From the cell containing the given text, extract its center point as [X, Y] coordinate. 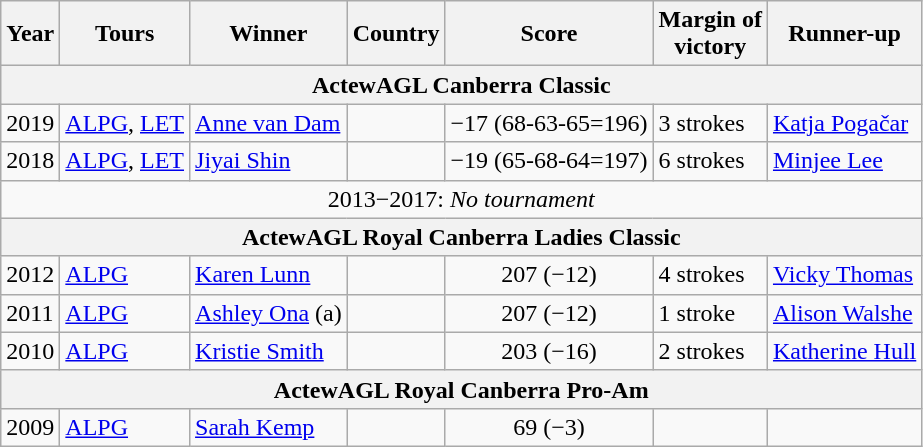
−19 (65-68-64=197) [549, 161]
Anne van Dam [269, 123]
2018 [30, 161]
2012 [30, 275]
1 stroke [710, 313]
Margin ofvictory [710, 34]
Katherine Hull [844, 351]
2019 [30, 123]
3 strokes [710, 123]
2011 [30, 313]
Runner-up [844, 34]
Tours [125, 34]
Alison Walshe [844, 313]
Winner [269, 34]
−17 (68-63-65=196) [549, 123]
2009 [30, 427]
4 strokes [710, 275]
Jiyai Shin [269, 161]
2013−2017: No tournament [462, 199]
2010 [30, 351]
Country [396, 34]
ActewAGL Canberra Classic [462, 85]
Karen Lunn [269, 275]
6 strokes [710, 161]
Katja Pogačar [844, 123]
Year [30, 34]
ActewAGL Royal Canberra Ladies Classic [462, 237]
Ashley Ona (a) [269, 313]
Score [549, 34]
Sarah Kemp [269, 427]
ActewAGL Royal Canberra Pro-Am [462, 389]
69 (−3) [549, 427]
2 strokes [710, 351]
203 (−16) [549, 351]
Minjee Lee [844, 161]
Vicky Thomas [844, 275]
Kristie Smith [269, 351]
